Return (x, y) of the center of cell containing provided text 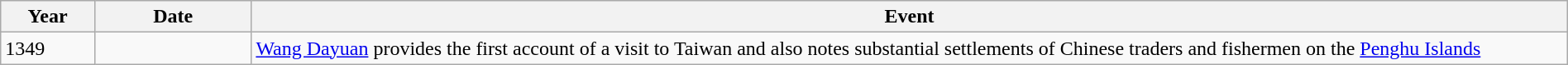
Event (910, 17)
Date (172, 17)
1349 (48, 48)
Year (48, 17)
